Search for the cell housing the specified text and yield its [X, Y] center coordinate. 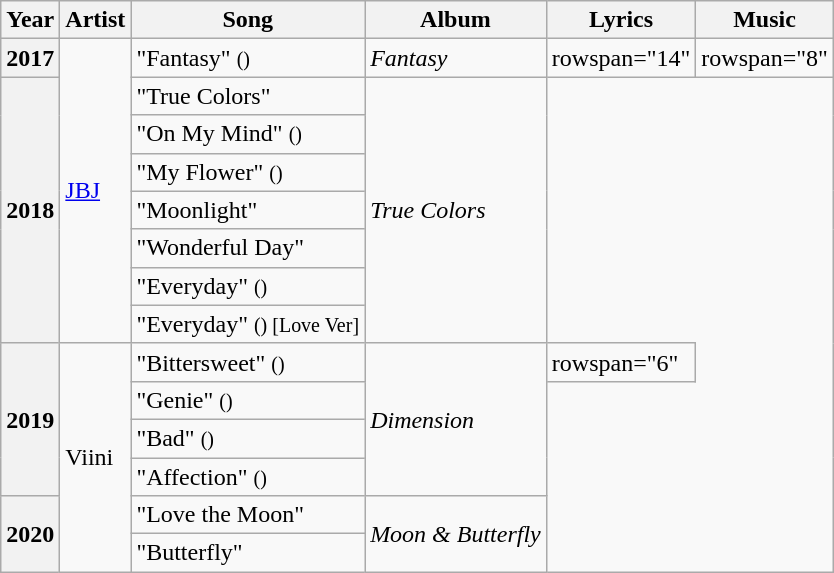
2018 [30, 210]
Year [30, 20]
"Everyday" () [Love Ver] [248, 324]
"Bad" () [248, 438]
2019 [30, 419]
"Butterfly" [248, 553]
"Everyday" () [248, 286]
"Love the Moon" [248, 515]
Artist [96, 20]
Music [765, 20]
Song [248, 20]
"Bittersweet" () [248, 362]
"Wonderful Day" [248, 248]
True Colors [456, 210]
2017 [30, 58]
rowspan="8" [765, 58]
"My Flower" () [248, 172]
rowspan="6" [621, 362]
"True Colors" [248, 96]
2020 [30, 534]
"Genie" () [248, 400]
"Fantasy" () [248, 58]
Dimension [456, 419]
Viini [96, 457]
JBJ [96, 191]
"On My Mind" () [248, 134]
rowspan="14" [621, 58]
Moon & Butterfly [456, 534]
"Affection" () [248, 477]
Album [456, 20]
"Moonlight" [248, 210]
Fantasy [456, 58]
Lyrics [621, 20]
